Determine the [X, Y] coordinate at the center of the cell enclosing the given text.  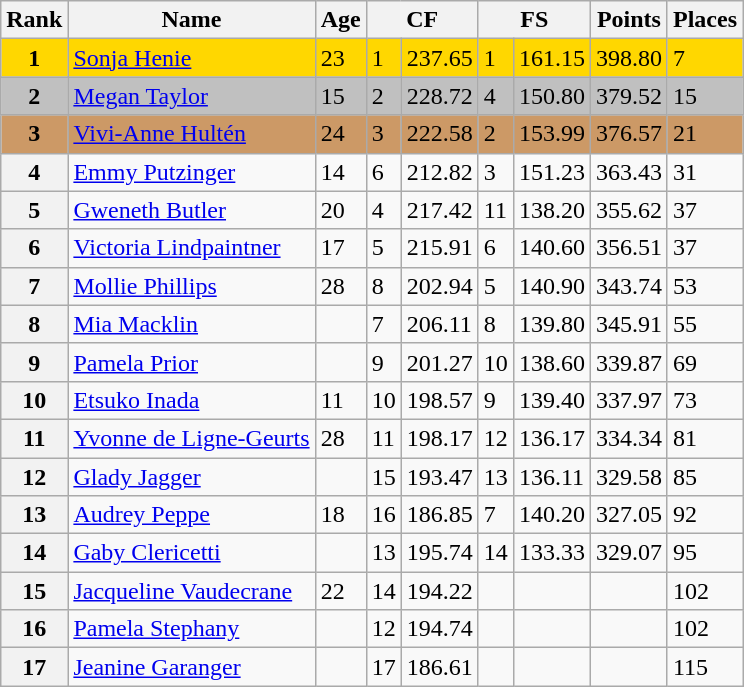
Sonja Henie [192, 58]
138.60 [552, 362]
Jeanine Garanger [192, 667]
337.97 [628, 400]
Gweneth Butler [192, 210]
339.87 [628, 362]
22 [340, 591]
138.20 [552, 210]
Places [704, 20]
151.23 [552, 172]
Mollie Phillips [192, 286]
Name [192, 20]
FS [534, 20]
136.11 [552, 477]
Emmy Putzinger [192, 172]
202.94 [440, 286]
198.57 [440, 400]
355.62 [628, 210]
222.58 [440, 134]
139.40 [552, 400]
136.17 [552, 438]
161.15 [552, 58]
186.61 [440, 667]
69 [704, 362]
115 [704, 667]
217.42 [440, 210]
398.80 [628, 58]
363.43 [628, 172]
53 [704, 286]
133.33 [552, 553]
329.58 [628, 477]
215.91 [440, 248]
194.22 [440, 591]
237.65 [440, 58]
24 [340, 134]
21 [704, 134]
195.74 [440, 553]
Audrey Peppe [192, 515]
150.80 [552, 96]
140.20 [552, 515]
Etsuko Inada [192, 400]
Rank [34, 20]
Glady Jagger [192, 477]
73 [704, 400]
206.11 [440, 324]
345.91 [628, 324]
20 [340, 210]
55 [704, 324]
Gaby Clericetti [192, 553]
31 [704, 172]
329.07 [628, 553]
95 [704, 553]
92 [704, 515]
Yvonne de Ligne-Geurts [192, 438]
140.90 [552, 286]
Victoria Lindpaintner [192, 248]
343.74 [628, 286]
Age [340, 20]
Pamela Prior [192, 362]
18 [340, 515]
201.27 [440, 362]
194.74 [440, 629]
356.51 [628, 248]
Points [628, 20]
212.82 [440, 172]
379.52 [628, 96]
140.60 [552, 248]
193.47 [440, 477]
Vivi-Anne Hultén [192, 134]
23 [340, 58]
Megan Taylor [192, 96]
Pamela Stephany [192, 629]
85 [704, 477]
81 [704, 438]
327.05 [628, 515]
186.85 [440, 515]
Mia Macklin [192, 324]
198.17 [440, 438]
Jacqueline Vaudecrane [192, 591]
334.34 [628, 438]
139.80 [552, 324]
CF [422, 20]
228.72 [440, 96]
376.57 [628, 134]
153.99 [552, 134]
